For the text-containing cell, return its midpoint in [X, Y] coordinate format. 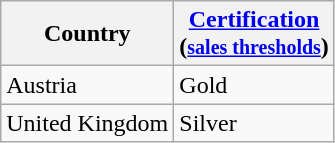
Certification(sales thresholds) [254, 34]
Silver [254, 123]
Country [88, 34]
Austria [88, 85]
Gold [254, 85]
United Kingdom [88, 123]
